For the text-containing cell, return its midpoint in (x, y) coordinate format. 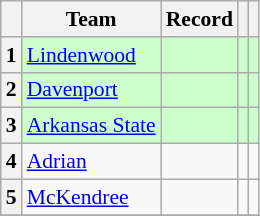
Arkansas State (92, 126)
Record (200, 19)
McKendree (92, 197)
5 (12, 197)
Davenport (92, 90)
3 (12, 126)
1 (12, 55)
Team (92, 19)
Adrian (92, 162)
4 (12, 162)
2 (12, 90)
Lindenwood (92, 55)
